Extract the (X, Y) coordinate from the center of the cell holding the provided text.  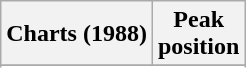
Peakposition (198, 34)
Charts (1988) (77, 34)
